Scan for the cell matching the given text and deliver its (X, Y) coordinate at center. 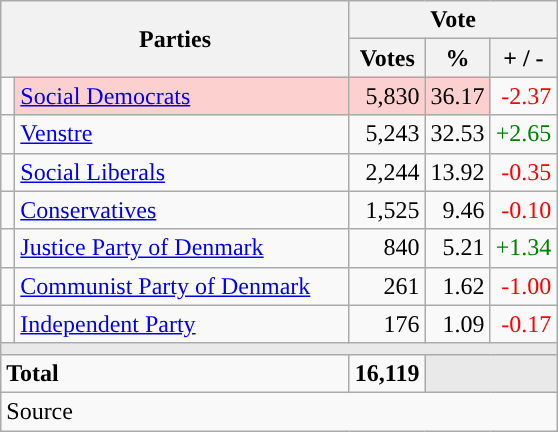
13.92 (458, 172)
Venstre (182, 134)
Total (176, 373)
Source (279, 411)
+1.34 (524, 248)
-1.00 (524, 286)
+ / - (524, 58)
5,243 (387, 134)
Conservatives (182, 210)
Justice Party of Denmark (182, 248)
-0.10 (524, 210)
Communist Party of Denmark (182, 286)
-0.35 (524, 172)
261 (387, 286)
1.09 (458, 324)
Vote (452, 20)
2,244 (387, 172)
Social Democrats (182, 96)
16,119 (387, 373)
32.53 (458, 134)
1.62 (458, 286)
1,525 (387, 210)
5,830 (387, 96)
+2.65 (524, 134)
9.46 (458, 210)
Independent Party (182, 324)
176 (387, 324)
Social Liberals (182, 172)
-2.37 (524, 96)
840 (387, 248)
Parties (176, 39)
% (458, 58)
36.17 (458, 96)
Votes (387, 58)
-0.17 (524, 324)
5.21 (458, 248)
